Pinpoint the cell where the given text exists, returning its (X, Y) midpoint coordinate. 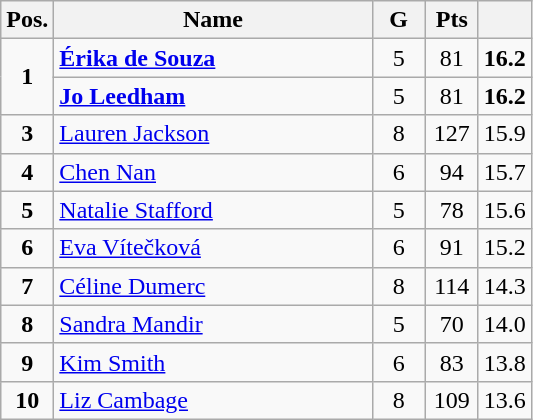
91 (452, 248)
14.3 (504, 286)
10 (28, 400)
15.9 (504, 134)
Eva Vítečková (213, 248)
15.6 (504, 210)
Natalie Stafford (213, 210)
Pts (452, 20)
15.7 (504, 172)
109 (452, 400)
78 (452, 210)
70 (452, 324)
14.0 (504, 324)
4 (28, 172)
1 (28, 77)
3 (28, 134)
Name (213, 20)
Céline Dumerc (213, 286)
Érika de Souza (213, 58)
G (398, 20)
15.2 (504, 248)
Pos. (28, 20)
114 (452, 286)
94 (452, 172)
Liz Cambage (213, 400)
13.6 (504, 400)
127 (452, 134)
83 (452, 362)
Kim Smith (213, 362)
7 (28, 286)
Lauren Jackson (213, 134)
13.8 (504, 362)
9 (28, 362)
Jo Leedham (213, 96)
Chen Nan (213, 172)
Sandra Mandir (213, 324)
